Output the (x, y) coordinate of the center of the cell containing the given text.  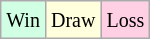
Draw (72, 20)
Win (24, 20)
Loss (126, 20)
